Capture the cell that displays the provided text and extract its (x, y) central coordinate. 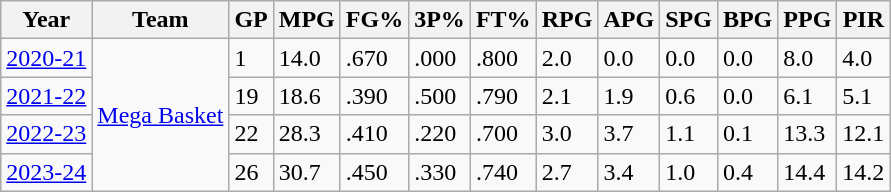
2.7 (567, 172)
5.1 (864, 96)
1.0 (689, 172)
2022-23 (46, 134)
FT% (503, 20)
14.2 (864, 172)
3P% (440, 20)
19 (251, 96)
22 (251, 134)
26 (251, 172)
Year (46, 20)
.700 (503, 134)
28.3 (306, 134)
Mega Basket (160, 115)
18.6 (306, 96)
2020-21 (46, 58)
MPG (306, 20)
0.1 (747, 134)
.740 (503, 172)
2021-22 (46, 96)
PPG (808, 20)
.450 (374, 172)
1 (251, 58)
0.4 (747, 172)
4.0 (864, 58)
.000 (440, 58)
0.6 (689, 96)
2.1 (567, 96)
14.0 (306, 58)
APG (629, 20)
.330 (440, 172)
2023-24 (46, 172)
3.7 (629, 134)
.220 (440, 134)
Team (160, 20)
13.3 (808, 134)
.410 (374, 134)
30.7 (306, 172)
1.9 (629, 96)
FG% (374, 20)
SPG (689, 20)
6.1 (808, 96)
2.0 (567, 58)
.790 (503, 96)
PIR (864, 20)
.390 (374, 96)
12.1 (864, 134)
14.4 (808, 172)
3.0 (567, 134)
.670 (374, 58)
8.0 (808, 58)
1.1 (689, 134)
BPG (747, 20)
3.4 (629, 172)
.800 (503, 58)
RPG (567, 20)
GP (251, 20)
.500 (440, 96)
